Determine the (x, y) coordinate at the center of the cell enclosing the given text.  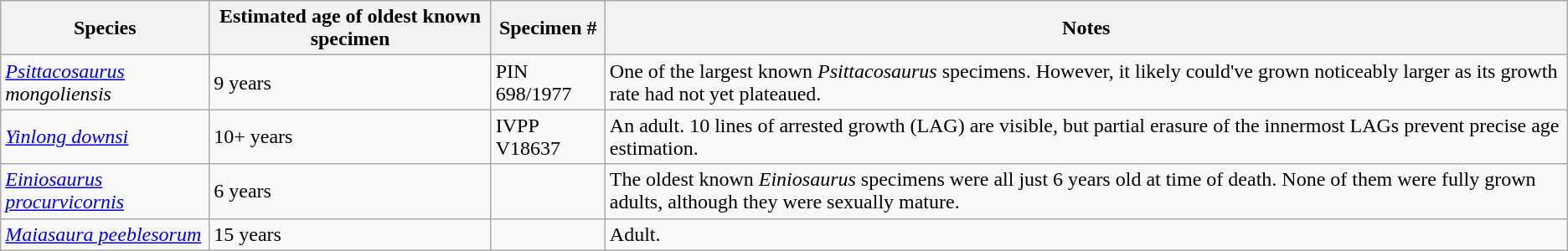
Estimated age of oldest known specimen (350, 28)
Einiosaurus procurvicornis (106, 191)
Adult. (1086, 234)
6 years (350, 191)
IVPP V18637 (548, 137)
One of the largest known Psittacosaurus specimens. However, it likely could've grown noticeably larger as its growth rate had not yet plateaued. (1086, 82)
15 years (350, 234)
9 years (350, 82)
Notes (1086, 28)
Yinlong downsi (106, 137)
10+ years (350, 137)
Maiasaura peeblesorum (106, 234)
An adult. 10 lines of arrested growth (LAG) are visible, but partial erasure of the innermost LAGs prevent precise age estimation. (1086, 137)
Psittacosaurus mongoliensis (106, 82)
Specimen # (548, 28)
PIN 698/1977 (548, 82)
Species (106, 28)
